Return the (x, y) coordinate for the center point of the cell that contains the specified text.  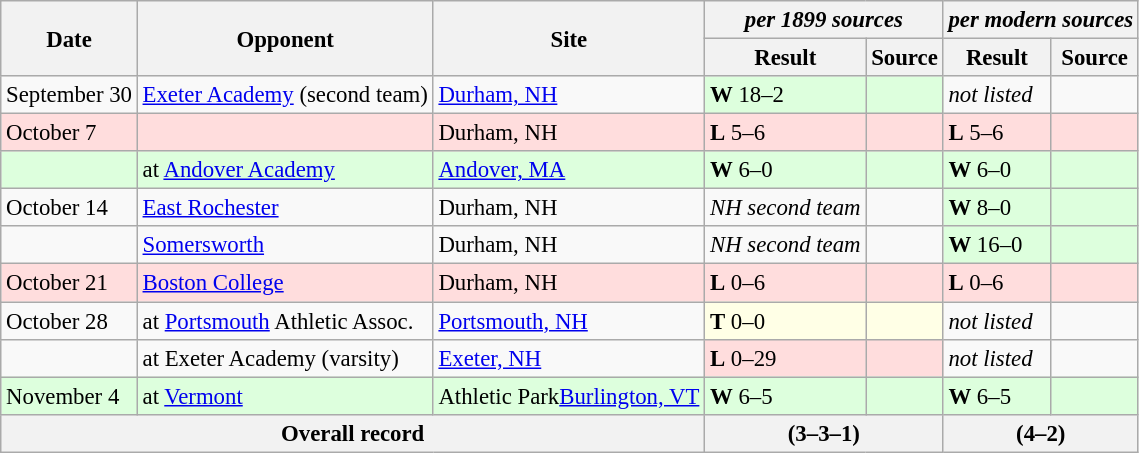
October 21 (69, 283)
at Vermont (285, 396)
Andover, MA (569, 170)
(3–3–1) (824, 433)
Portsmouth, NH (569, 321)
L 0–29 (786, 358)
Opponent (285, 38)
W 18–2 (786, 95)
October 7 (69, 133)
Date (69, 38)
per 1899 sources (824, 20)
Exeter Academy (second team) (285, 95)
per modern sources (1040, 20)
Somersworth (285, 245)
Boston College (285, 283)
at Portsmouth Athletic Assoc. (285, 321)
November 4 (69, 396)
Site (569, 38)
T 0–0 (786, 321)
Athletic ParkBurlington, VT (569, 396)
(4–2) (1040, 433)
W 8–0 (997, 208)
Overall record (353, 433)
Exeter, NH (569, 358)
East Rochester (285, 208)
W 16–0 (997, 245)
at Andover Academy (285, 170)
October 28 (69, 321)
at Exeter Academy (varsity) (285, 358)
September 30 (69, 95)
October 14 (69, 208)
